From the cell containing the given text, extract its center point as [x, y] coordinate. 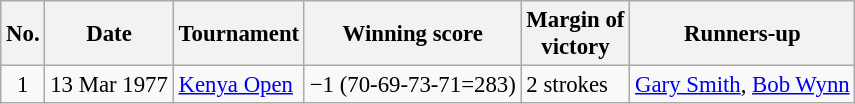
Margin ofvictory [576, 34]
Gary Smith, Bob Wynn [742, 85]
−1 (70-69-73-71=283) [412, 85]
No. [23, 34]
Winning score [412, 34]
Date [109, 34]
Kenya Open [238, 85]
1 [23, 85]
Runners-up [742, 34]
Tournament [238, 34]
13 Mar 1977 [109, 85]
2 strokes [576, 85]
